For the text-containing cell, return its midpoint in [x, y] coordinate format. 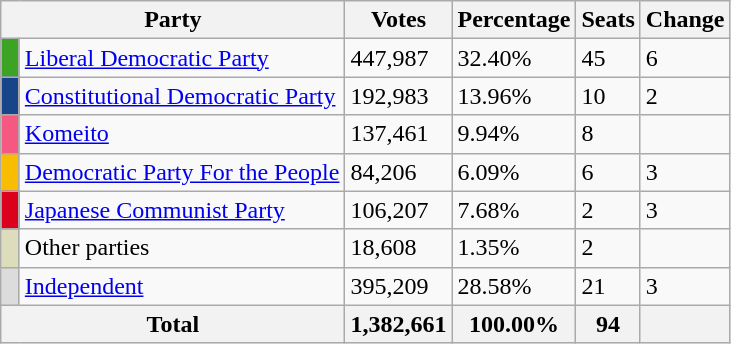
13.96% [514, 96]
192,983 [398, 96]
94 [608, 324]
Seats [608, 20]
137,461 [398, 134]
Independent [182, 286]
1,382,661 [398, 324]
Change [685, 20]
Percentage [514, 20]
32.40% [514, 58]
7.68% [514, 210]
45 [608, 58]
1.35% [514, 248]
447,987 [398, 58]
Other parties [182, 248]
395,209 [398, 286]
Democratic Party For the People [182, 172]
Japanese Communist Party [182, 210]
18,608 [398, 248]
84,206 [398, 172]
9.94% [514, 134]
Liberal Democratic Party [182, 58]
Party [173, 20]
106,207 [398, 210]
28.58% [514, 286]
Constitutional Democratic Party [182, 96]
21 [608, 286]
Votes [398, 20]
8 [608, 134]
Komeito [182, 134]
10 [608, 96]
100.00% [514, 324]
6.09% [514, 172]
Total [173, 324]
